Find where the given text appears and provide that cell's center as [X, Y] coordinate. 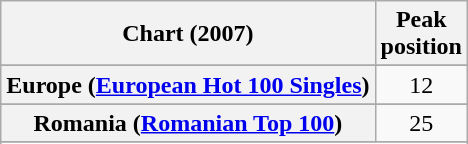
Romania (Romanian Top 100) [188, 123]
Peakposition [421, 34]
12 [421, 85]
Europe (European Hot 100 Singles) [188, 85]
25 [421, 123]
Chart (2007) [188, 34]
